For the text-containing cell, return its midpoint in [X, Y] coordinate format. 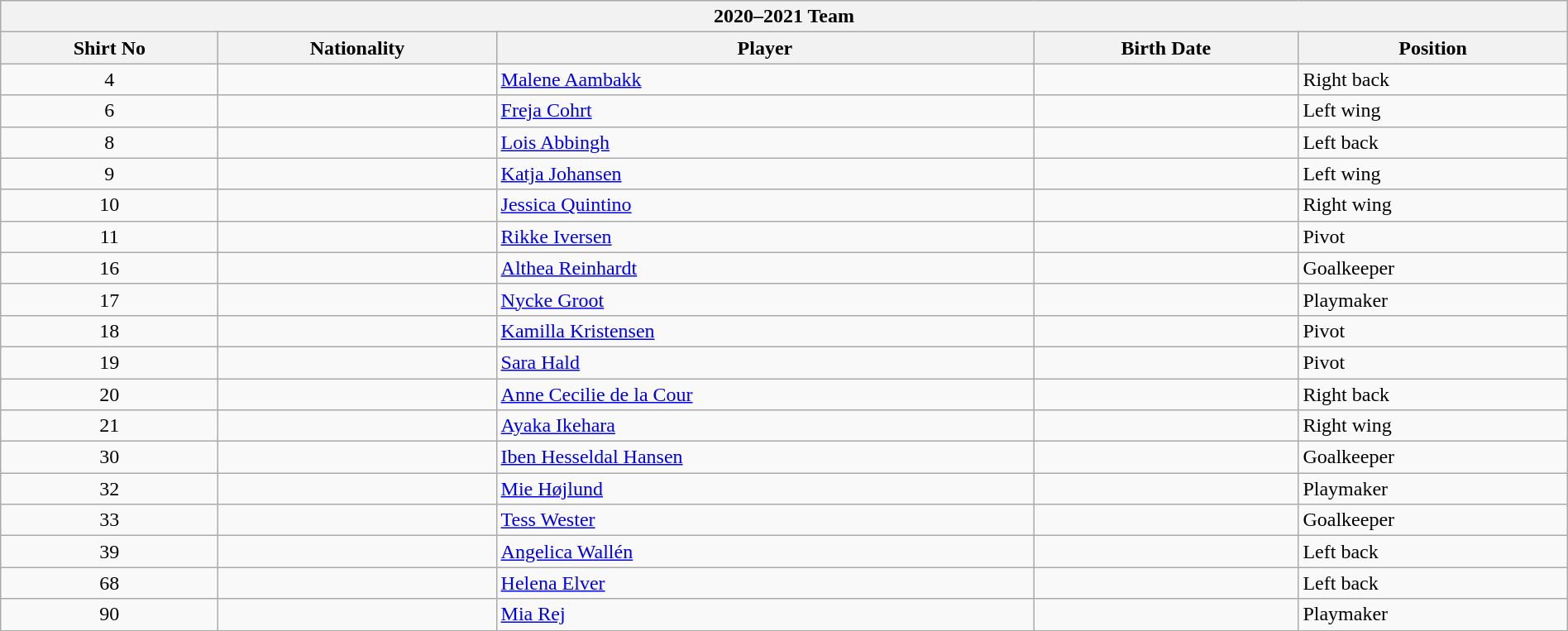
6 [109, 111]
Nationality [357, 48]
Mie Højlund [765, 489]
68 [109, 583]
17 [109, 299]
Position [1432, 48]
8 [109, 142]
16 [109, 268]
10 [109, 205]
Birth Date [1166, 48]
90 [109, 614]
Malene Aambakk [765, 79]
Kamilla Kristensen [765, 331]
Sara Hald [765, 362]
Katja Johansen [765, 174]
9 [109, 174]
Mia Rej [765, 614]
32 [109, 489]
Lois Abbingh [765, 142]
Player [765, 48]
30 [109, 457]
4 [109, 79]
Iben Hesseldal Hansen [765, 457]
Jessica Quintino [765, 205]
Freja Cohrt [765, 111]
11 [109, 237]
2020–2021 Team [784, 17]
20 [109, 394]
Althea Reinhardt [765, 268]
Rikke Iversen [765, 237]
Shirt No [109, 48]
Angelica Wallén [765, 552]
18 [109, 331]
Nycke Groot [765, 299]
Helena Elver [765, 583]
21 [109, 426]
Ayaka Ikehara [765, 426]
19 [109, 362]
Tess Wester [765, 520]
39 [109, 552]
Anne Cecilie de la Cour [765, 394]
33 [109, 520]
